Provide the [X, Y] coordinate of the cell's center where the given text is located.  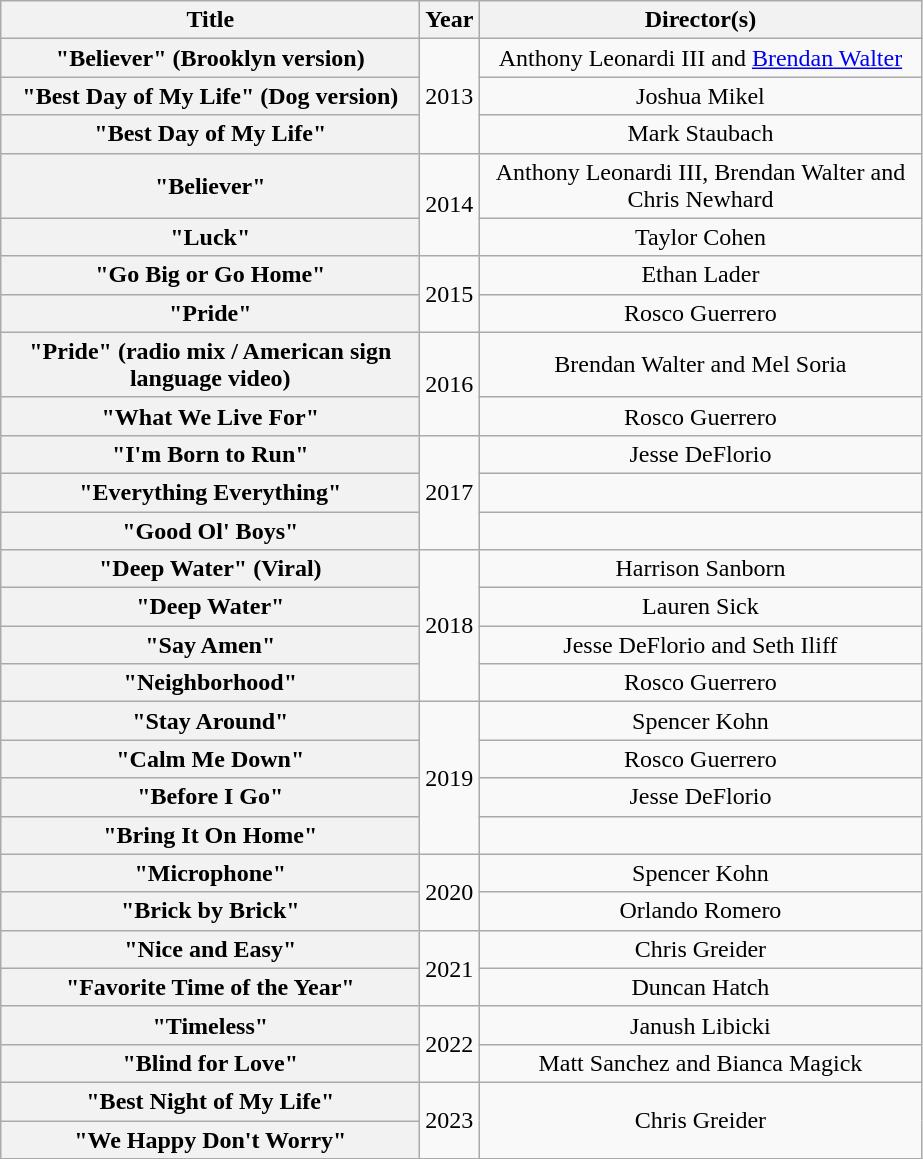
"We Happy Don't Worry" [210, 1139]
"Favorite Time of the Year" [210, 987]
Harrison Sanborn [700, 569]
2021 [450, 968]
Anthony Leonardi III and Brendan Walter [700, 58]
2019 [450, 778]
Director(s) [700, 20]
"Best Day of My Life" (Dog version) [210, 96]
2014 [450, 204]
2018 [450, 626]
Ethan Lader [700, 275]
2016 [450, 384]
"Everything Everything" [210, 492]
"Neighborhood" [210, 683]
2017 [450, 492]
2023 [450, 1120]
2022 [450, 1044]
"Before I Go" [210, 797]
"Microphone" [210, 873]
Brendan Walter and Mel Soria [700, 364]
Jesse DeFlorio and Seth Iliff [700, 645]
"Luck" [210, 237]
"Go Big or Go Home" [210, 275]
"Pride" (radio mix / American sign language video) [210, 364]
Title [210, 20]
2013 [450, 96]
"Calm Me Down" [210, 759]
Orlando Romero [700, 911]
Duncan Hatch [700, 987]
"Bring It On Home" [210, 835]
Lauren Sick [700, 607]
"Pride" [210, 313]
Anthony Leonardi III, Brendan Walter and Chris Newhard [700, 186]
"Timeless" [210, 1025]
Joshua Mikel [700, 96]
"Deep Water" (Viral) [210, 569]
"Good Ol' Boys" [210, 531]
Janush Libicki [700, 1025]
"Stay Around" [210, 721]
Matt Sanchez and Bianca Magick [700, 1063]
"I'm Born to Run" [210, 454]
"Best Night of My Life" [210, 1101]
2015 [450, 294]
"Believer" (Brooklyn version) [210, 58]
"What We Live For" [210, 416]
"Brick by Brick" [210, 911]
"Deep Water" [210, 607]
"Say Amen" [210, 645]
Taylor Cohen [700, 237]
2020 [450, 892]
Year [450, 20]
"Believer" [210, 186]
Mark Staubach [700, 134]
"Best Day of My Life" [210, 134]
"Blind for Love" [210, 1063]
"Nice and Easy" [210, 949]
